Provide the [X, Y] coordinate of the cell's center where the given text is located.  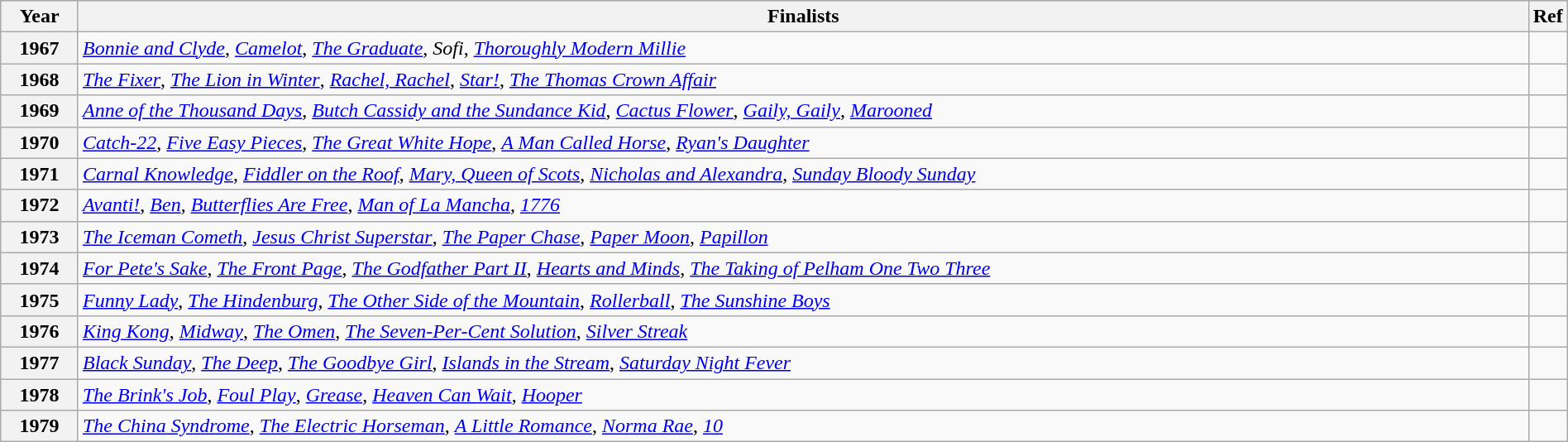
1977 [40, 363]
1974 [40, 268]
1978 [40, 395]
For Pete's Sake, The Front Page, The Godfather Part II, Hearts and Minds, The Taking of Pelham One Two Three [803, 268]
Catch-22, Five Easy Pieces, The Great White Hope, A Man Called Horse, Ryan's Daughter [803, 142]
Anne of the Thousand Days, Butch Cassidy and the Sundance Kid, Cactus Flower, Gaily, Gaily, Marooned [803, 111]
Funny Lady, The Hindenburg, The Other Side of the Mountain, Rollerball, The Sunshine Boys [803, 300]
The Brink's Job, Foul Play, Grease, Heaven Can Wait, Hooper [803, 395]
1968 [40, 79]
1972 [40, 205]
1975 [40, 300]
1970 [40, 142]
1973 [40, 237]
Bonnie and Clyde, Camelot, The Graduate, Sofi, Thoroughly Modern Millie [803, 48]
King Kong, Midway, The Omen, The Seven-Per-Cent Solution, Silver Streak [803, 331]
1969 [40, 111]
Avanti!, Ben, Butterflies Are Free, Man of La Mancha, 1776 [803, 205]
Carnal Knowledge, Fiddler on the Roof, Mary, Queen of Scots, Nicholas and Alexandra, Sunday Bloody Sunday [803, 174]
1976 [40, 331]
1979 [40, 426]
1967 [40, 48]
Year [40, 17]
Black Sunday, The Deep, The Goodbye Girl, Islands in the Stream, Saturday Night Fever [803, 363]
The Iceman Cometh, Jesus Christ Superstar, The Paper Chase, Paper Moon, Papillon [803, 237]
The Fixer, The Lion in Winter, Rachel, Rachel, Star!, The Thomas Crown Affair [803, 79]
Ref [1548, 17]
The China Syndrome, The Electric Horseman, A Little Romance, Norma Rae, 10 [803, 426]
Finalists [803, 17]
1971 [40, 174]
